Return the [X, Y] coordinate for the center point of the cell that contains the specified text.  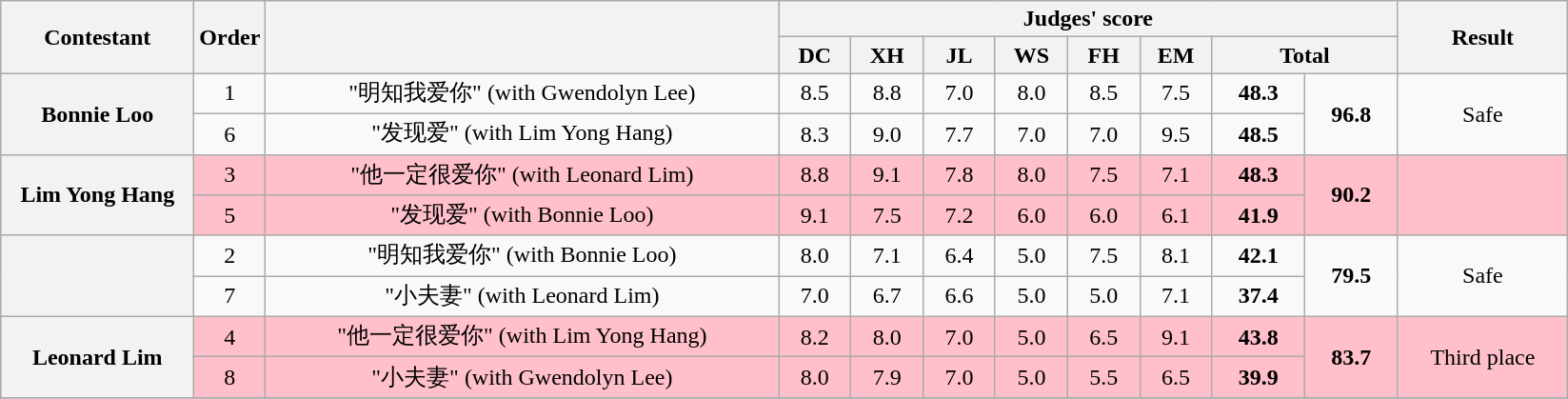
8.1 [1176, 255]
1 [230, 93]
WS [1031, 55]
"小夫妻" (with Gwendolyn Lee) [522, 377]
5 [230, 215]
"他一定很爱你" (with Leonard Lim) [522, 175]
8.3 [815, 133]
7.2 [960, 215]
7.8 [960, 175]
5.5 [1103, 377]
42.1 [1259, 255]
79.5 [1350, 276]
7.9 [887, 377]
6 [230, 133]
6.1 [1176, 215]
7.7 [960, 133]
"小夫妻" (with Leonard Lim) [522, 297]
90.2 [1350, 194]
Lim Yong Hang [97, 194]
"他一定很爱你" (with Lim Yong Hang) [522, 337]
Total [1304, 55]
3 [230, 175]
Leonard Lim [97, 356]
EM [1176, 55]
9.5 [1176, 133]
83.7 [1350, 356]
8 [230, 377]
6.4 [960, 255]
6.6 [960, 297]
6.7 [887, 297]
DC [815, 55]
7 [230, 297]
37.4 [1259, 297]
39.9 [1259, 377]
Third place [1483, 356]
96.8 [1350, 114]
4 [230, 337]
XH [887, 55]
2 [230, 255]
"明知我爱你" (with Gwendolyn Lee) [522, 93]
Order [230, 37]
"发现爱" (with Lim Yong Hang) [522, 133]
48.5 [1259, 133]
Result [1483, 37]
"发现爱" (with Bonnie Loo) [522, 215]
"明知我爱你" (with Bonnie Loo) [522, 255]
8.2 [815, 337]
FH [1103, 55]
JL [960, 55]
41.9 [1259, 215]
Judges' score [1088, 19]
Contestant [97, 37]
Bonnie Loo [97, 114]
43.8 [1259, 337]
9.0 [887, 133]
